Find where the given text appears and provide that cell's center as [x, y] coordinate. 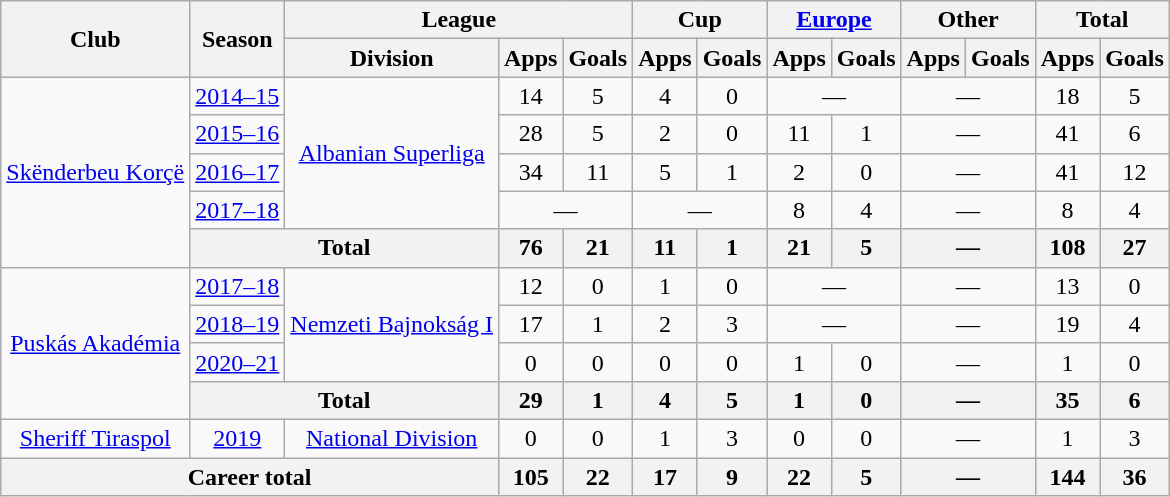
Division [392, 58]
2020–21 [238, 362]
Europe [834, 20]
Cup [700, 20]
2016–17 [238, 172]
Nemzeti Bajnokság I [392, 324]
League [459, 20]
Career total [250, 477]
Skënderbeu Korçë [96, 172]
29 [530, 400]
2019 [238, 438]
144 [1067, 477]
76 [530, 248]
Albanian Superliga [392, 153]
Sheriff Tiraspol [96, 438]
34 [530, 172]
Season [238, 39]
2015–16 [238, 134]
19 [1067, 324]
13 [1067, 286]
9 [732, 477]
35 [1067, 400]
28 [530, 134]
14 [530, 96]
108 [1067, 248]
Club [96, 39]
36 [1135, 477]
105 [530, 477]
Puskás Akadémia [96, 343]
National Division [392, 438]
18 [1067, 96]
2014–15 [238, 96]
27 [1135, 248]
2018–19 [238, 324]
Other [968, 20]
